Return the (X, Y) coordinate for the center point of the cell that contains the specified text.  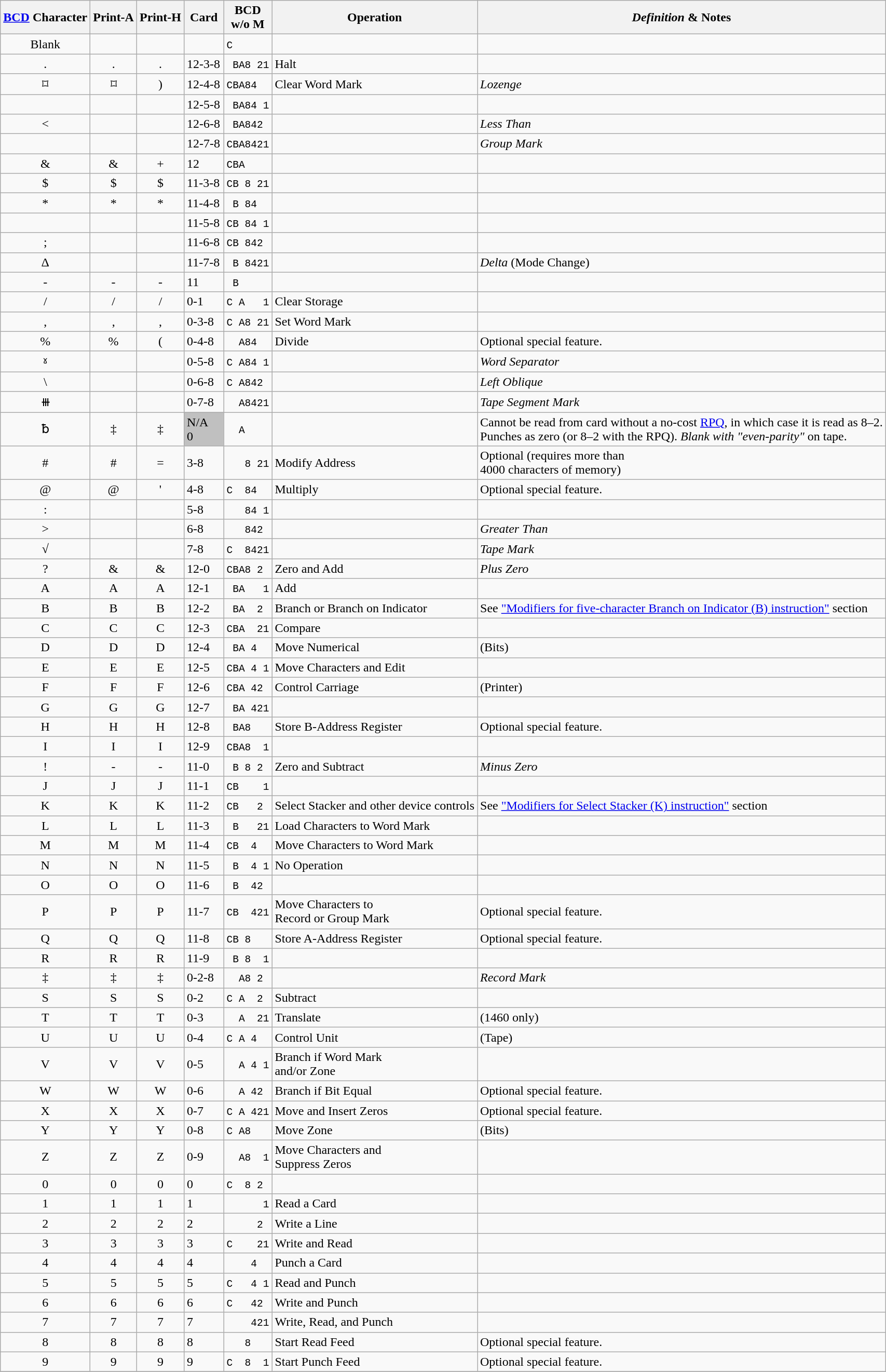
6-8 (204, 529)
Print-H (160, 18)
12-8 (204, 727)
0-3-8 (204, 321)
4-8 (204, 490)
(Tape) (682, 1037)
12-0 (204, 569)
Read and Punch (375, 1283)
Left Oblique (682, 382)
Divide (375, 341)
BA 1 (248, 588)
C A 4 (248, 1037)
0-9 (204, 1157)
B 8 2 (248, 766)
; (46, 243)
Add (375, 588)
B 8421 (248, 262)
CB 4 (248, 845)
Store A-Address Register (375, 938)
11-3 (204, 826)
< (46, 124)
BA 2 (248, 608)
11-4-8 (204, 203)
8 21 (248, 463)
C 8421 (248, 549)
See "Modifiers for five-character Branch on Indicator (B) instruction" section (682, 608)
CB 8 21 (248, 183)
BCDw/o M (248, 18)
CBA 4 1 (248, 667)
C A 1 (248, 302)
Move Characters toRecord or Group Mark (375, 912)
CBA8421 (248, 144)
11 (204, 282)
0-6-8 (204, 382)
Branch if Bit Equal (375, 1091)
Blank (46, 44)
Clear Word Mark (375, 84)
11-4 (204, 845)
Record Mark (682, 978)
Operation (375, 18)
11-0 (204, 766)
Modify Address (375, 463)
! (46, 766)
C A8 (248, 1131)
12-4-8 (204, 84)
Control Unit (375, 1037)
12-9 (204, 746)
12-7-8 (204, 144)
N/A0 (204, 429)
Move Characters and Edit (375, 667)
0-4 (204, 1037)
0-7 (204, 1111)
CBA 42 (248, 687)
Move Characters andSuppress Zeros (375, 1157)
11-8 (204, 938)
B 84 (248, 203)
Branch if Word Markand/or Zone (375, 1064)
11-9 (204, 958)
Delta (Mode Change) (682, 262)
Multiply (375, 490)
A 42 (248, 1091)
0-5-8 (204, 361)
12-3-8 (204, 64)
12-4 (204, 648)
12-1 (204, 588)
11-6 (204, 885)
Plus Zero (682, 569)
Load Characters to Word Mark (375, 826)
C 84 (248, 490)
0-1 (204, 302)
B 21 (248, 826)
CBA84 (248, 84)
CBA 21 (248, 628)
BA8 21 (248, 64)
CB 84 1 (248, 223)
Move and Insert Zeros (375, 1111)
421 (248, 1322)
C A842 (248, 382)
Greater Than (682, 529)
√ (46, 549)
11-5 (204, 865)
Minus Zero (682, 766)
842 (248, 529)
Optional (requires more than4000 characters of memory) (682, 463)
A 21 (248, 1017)
11-2 (204, 806)
12-5-8 (204, 104)
12-5 (204, 667)
Write, Read, and Punch (375, 1322)
C A84 1 (248, 361)
C 4 1 (248, 1283)
7-8 (204, 549)
A8 1 (248, 1157)
Punch a Card (375, 1263)
5-8 (204, 509)
CB 1 (248, 786)
+ (160, 164)
12-6 (204, 687)
11-3-8 (204, 183)
Lozenge (682, 84)
12-7 (204, 707)
Tape Mark (682, 549)
Store B-Address Register (375, 727)
0-2-8 (204, 978)
Clear Storage (375, 302)
See "Modifiers for Select Stacker (K) instruction" section (682, 806)
84 1 (248, 509)
Zero and Add (375, 569)
A 4 1 (248, 1064)
Group Mark (682, 144)
0-7-8 (204, 402)
Definition & Notes (682, 18)
Start Punch Feed (375, 1362)
Move Zone (375, 1131)
B 42 (248, 885)
' (160, 490)
0-4-8 (204, 341)
Less Than (682, 124)
( (160, 341)
> (46, 529)
Card (204, 18)
A84 (248, 341)
: (46, 509)
C 8 2 (248, 1184)
\ (46, 382)
No Operation (375, 865)
? (46, 569)
(1460 only) (682, 1017)
Print-A (114, 18)
BCD Character (46, 18)
ƀ (46, 429)
C 21 (248, 1243)
0-2 (204, 998)
BA 4 (248, 648)
C A 2 (248, 998)
CBA8 1 (248, 746)
12-2 (204, 608)
BA 421 (248, 707)
Write and Punch (375, 1302)
) (160, 84)
CBA8 2 (248, 569)
A8 2 (248, 978)
0-5 (204, 1064)
Set Word Mark (375, 321)
C 8 1 (248, 1362)
11-7-8 (204, 262)
CBA (248, 164)
C 42 (248, 1302)
BA84 1 (248, 104)
12-6-8 (204, 124)
Write and Read (375, 1243)
CB 842 (248, 243)
Start Read Feed (375, 1342)
Zero and Subtract (375, 766)
(Printer) (682, 687)
11-5-8 (204, 223)
ˠ (46, 361)
3-8 (204, 463)
CB 8 (248, 938)
Tape Segment Mark (682, 402)
0-3 (204, 1017)
Branch or Branch on Indicator (375, 608)
C A8 21 (248, 321)
Read a Card (375, 1204)
B 4 1 (248, 865)
0-8 (204, 1131)
C A 421 (248, 1111)
11-1 (204, 786)
Move Characters to Word Mark (375, 845)
BA8 (248, 727)
Word Separator (682, 361)
Subtract (375, 998)
Write a Line (375, 1223)
A8421 (248, 402)
Compare (375, 628)
Translate (375, 1017)
Δ (46, 262)
11-7 (204, 912)
BA842 (248, 124)
CB 2 (248, 806)
= (160, 463)
12-3 (204, 628)
CB 421 (248, 912)
Move Numerical (375, 648)
⧻ (46, 402)
0-6 (204, 1091)
Control Carriage (375, 687)
Halt (375, 64)
Select Stacker and other device controls (375, 806)
B 8 1 (248, 958)
11-6-8 (204, 243)
12 (204, 164)
